Search for the cell housing the specified text and yield its (X, Y) center coordinate. 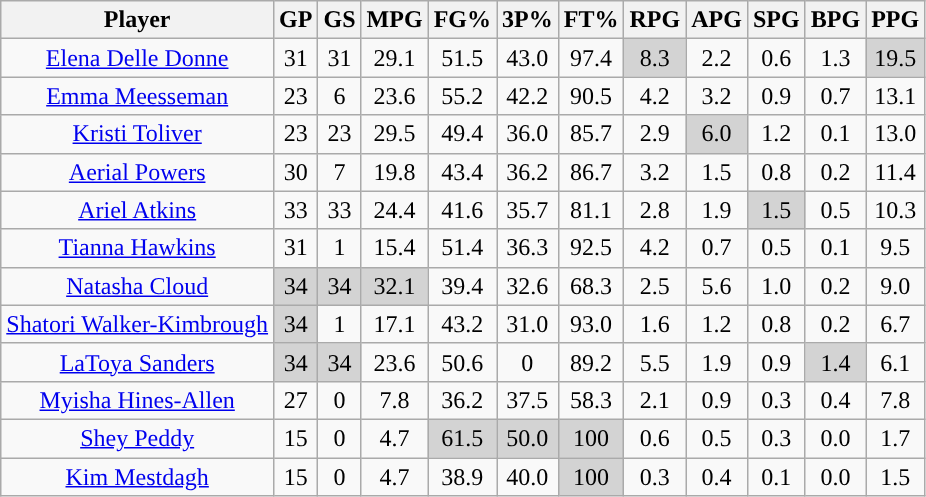
2.8 (655, 210)
19.8 (394, 172)
2.1 (655, 400)
13.0 (896, 134)
1.7 (896, 438)
LaToya Sanders (138, 362)
41.6 (462, 210)
BPG (835, 20)
6 (340, 96)
50.0 (527, 438)
1.3 (835, 58)
90.5 (591, 96)
36.3 (527, 248)
37.5 (527, 400)
6.1 (896, 362)
1.4 (835, 362)
9.5 (896, 248)
15.4 (394, 248)
10.3 (896, 210)
FG% (462, 20)
FT% (591, 20)
APG (717, 20)
32.6 (527, 286)
Natasha Cloud (138, 286)
2.5 (655, 286)
Shey Peddy (138, 438)
Aerial Powers (138, 172)
36.0 (527, 134)
13.1 (896, 96)
Kim Mestdagh (138, 477)
42.2 (527, 96)
Shatori Walker-Kimbrough (138, 324)
2.9 (655, 134)
43.2 (462, 324)
5.6 (717, 286)
68.3 (591, 286)
Tianna Hawkins (138, 248)
Emma Meesseman (138, 96)
9.0 (896, 286)
Elena Delle Donne (138, 58)
19.5 (896, 58)
61.5 (462, 438)
5.5 (655, 362)
81.1 (591, 210)
8.3 (655, 58)
43.4 (462, 172)
40.0 (527, 477)
Player (138, 20)
39.4 (462, 286)
38.9 (462, 477)
86.7 (591, 172)
55.2 (462, 96)
43.0 (527, 58)
Myisha Hines-Allen (138, 400)
1.6 (655, 324)
49.4 (462, 134)
PPG (896, 20)
MPG (394, 20)
92.5 (591, 248)
Ariel Atkins (138, 210)
SPG (776, 20)
2.2 (717, 58)
Kristi Toliver (138, 134)
17.1 (394, 324)
50.6 (462, 362)
3P% (527, 20)
RPG (655, 20)
35.7 (527, 210)
93.0 (591, 324)
31.0 (527, 324)
51.5 (462, 58)
6.0 (717, 134)
97.4 (591, 58)
11.4 (896, 172)
GS (340, 20)
27 (296, 400)
58.3 (591, 400)
6.7 (896, 324)
30 (296, 172)
24.4 (394, 210)
29.5 (394, 134)
89.2 (591, 362)
32.1 (394, 286)
85.7 (591, 134)
1.0 (776, 286)
7 (340, 172)
GP (296, 20)
29.1 (394, 58)
51.4 (462, 248)
